Detect which cell encompasses the target text, then output its [x, y] center coordinate. 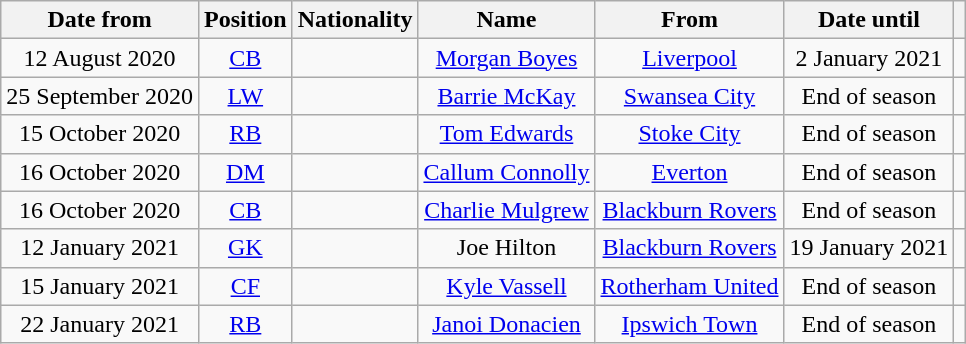
15 January 2021 [100, 286]
22 January 2021 [100, 324]
Tom Edwards [506, 134]
Callum Connolly [506, 172]
Everton [690, 172]
Liverpool [690, 58]
Ipswich Town [690, 324]
12 January 2021 [100, 248]
Janoi Donacien [506, 324]
LW [245, 96]
15 October 2020 [100, 134]
Stoke City [690, 134]
Rotherham United [690, 286]
Barrie McKay [506, 96]
CF [245, 286]
Kyle Vassell [506, 286]
DM [245, 172]
Date until [869, 20]
2 January 2021 [869, 58]
Swansea City [690, 96]
Joe Hilton [506, 248]
Nationality [355, 20]
12 August 2020 [100, 58]
Position [245, 20]
Morgan Boyes [506, 58]
Charlie Mulgrew [506, 210]
19 January 2021 [869, 248]
Name [506, 20]
From [690, 20]
Date from [100, 20]
GK [245, 248]
25 September 2020 [100, 96]
